Detect which cell encompasses the target text, then output its [x, y] center coordinate. 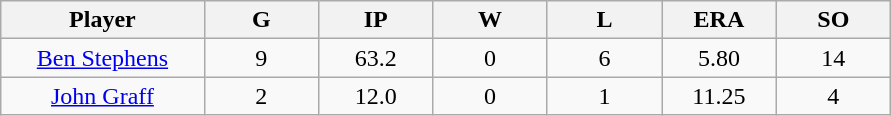
ERA [719, 20]
SO [834, 20]
Player [102, 20]
L [604, 20]
14 [834, 58]
5.80 [719, 58]
Ben Stephens [102, 58]
G [261, 20]
John Graff [102, 96]
W [490, 20]
2 [261, 96]
IP [376, 20]
1 [604, 96]
9 [261, 58]
4 [834, 96]
11.25 [719, 96]
63.2 [376, 58]
6 [604, 58]
12.0 [376, 96]
